Return the (X, Y) coordinate for the center point of the cell that contains the specified text.  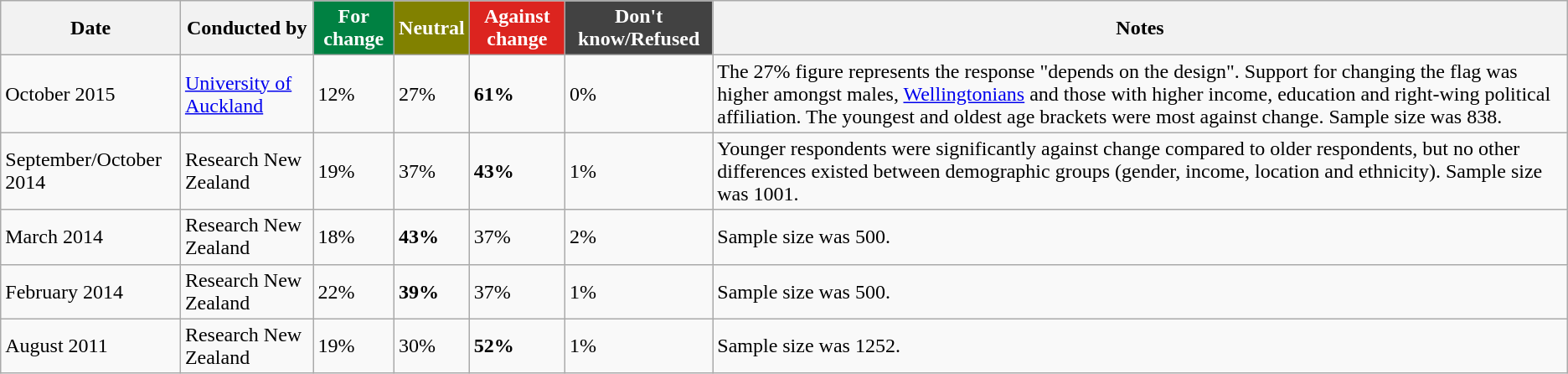
Neutral (432, 29)
March 2014 (90, 236)
Conducted by (246, 29)
August 2011 (90, 345)
Sample size was 1252. (1140, 345)
18% (353, 236)
Against change (517, 29)
Don't know/Refused (638, 29)
61% (517, 94)
Date (90, 29)
12% (353, 94)
September/October 2014 (90, 171)
52% (517, 345)
0% (638, 94)
For change (353, 29)
February 2014 (90, 292)
University of Auckland (246, 94)
39% (432, 292)
22% (353, 292)
Notes (1140, 29)
27% (432, 94)
2% (638, 236)
30% (432, 345)
October 2015 (90, 94)
